Extract the (X, Y) coordinate from the center of the cell holding the provided text.  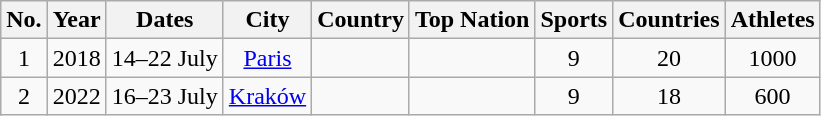
16–23 July (164, 96)
1000 (772, 58)
No. (24, 20)
18 (669, 96)
Dates (164, 20)
600 (772, 96)
Year (76, 20)
Athletes (772, 20)
Kraków (267, 96)
2 (24, 96)
Country (361, 20)
City (267, 20)
Top Nation (472, 20)
20 (669, 58)
Countries (669, 20)
14–22 July (164, 58)
Paris (267, 58)
Sports (574, 20)
2018 (76, 58)
1 (24, 58)
2022 (76, 96)
